Identify which cell holds the provided text, then report its [x, y] central coordinate. 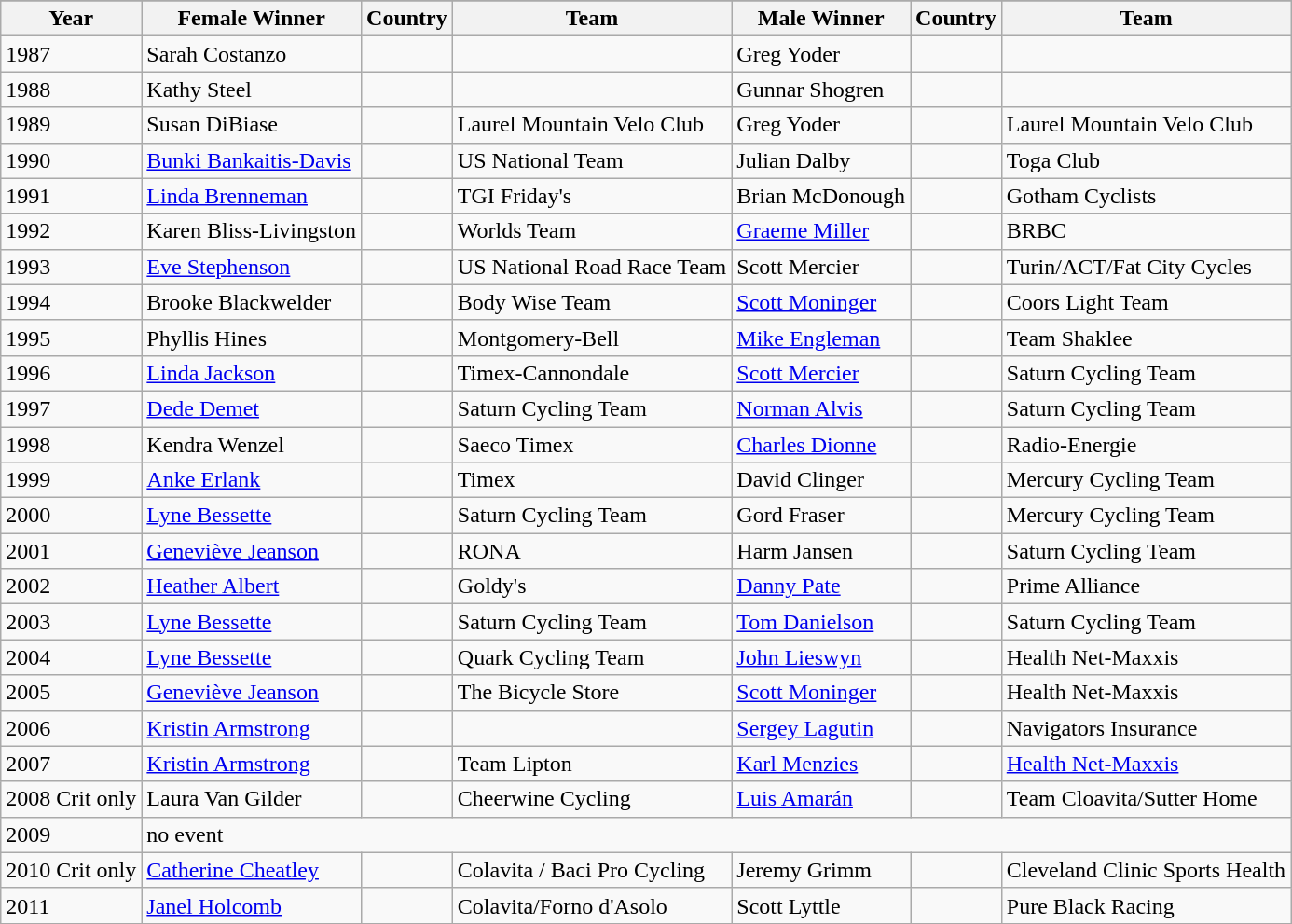
Brian McDonough [821, 196]
2010 Crit only [71, 870]
Colavita/Forno d'Asolo [592, 905]
Harm Jansen [821, 551]
Montgomery-Bell [592, 338]
no event [716, 834]
US National Team [592, 160]
Scott Lyttle [821, 905]
Toga Club [1146, 160]
1994 [71, 302]
2011 [71, 905]
1987 [71, 54]
Linda Jackson [252, 373]
Graeme Miller [821, 231]
1990 [71, 160]
Karl Menzies [821, 764]
1999 [71, 480]
Team Shaklee [1146, 338]
Catherine Cheatley [252, 870]
Navigators Insurance [1146, 728]
Gotham Cyclists [1146, 196]
Quark Cycling Team [592, 657]
RONA [592, 551]
Radio-Energie [1146, 445]
2007 [71, 764]
1995 [71, 338]
Team Lipton [592, 764]
Kendra Wenzel [252, 445]
Susan DiBiase [252, 125]
Prime Alliance [1146, 586]
Female Winner [252, 19]
David Clinger [821, 480]
1992 [71, 231]
US National Road Race Team [592, 267]
Timex-Cannondale [592, 373]
Colavita / Baci Pro Cycling [592, 870]
Year [71, 19]
Brooke Blackwelder [252, 302]
The Bicycle Store [592, 693]
Danny Pate [821, 586]
2001 [71, 551]
2004 [71, 657]
Gord Fraser [821, 516]
Janel Holcomb [252, 905]
Eve Stephenson [252, 267]
Linda Brenneman [252, 196]
Tom Danielson [821, 622]
2003 [71, 622]
Norman Alvis [821, 408]
BRBC [1146, 231]
Jeremy Grimm [821, 870]
Timex [592, 480]
Coors Light Team [1146, 302]
2008 Crit only [71, 799]
2009 [71, 834]
Bunki Bankaitis-Davis [252, 160]
Team Cloavita/Sutter Home [1146, 799]
Julian Dalby [821, 160]
John Lieswyn [821, 657]
1993 [71, 267]
Dede Demet [252, 408]
Gunnar Shogren [821, 90]
2006 [71, 728]
1991 [71, 196]
Kathy Steel [252, 90]
Saeco Timex [592, 445]
Anke Erlank [252, 480]
1989 [71, 125]
Body Wise Team [592, 302]
1988 [71, 90]
Charles Dionne [821, 445]
Sarah Costanzo [252, 54]
1996 [71, 373]
Karen Bliss-Livingston [252, 231]
Cheerwine Cycling [592, 799]
Luis Amarán [821, 799]
Cleveland Clinic Sports Health [1146, 870]
Goldy's [592, 586]
Worlds Team [592, 231]
Male Winner [821, 19]
Mike Engleman [821, 338]
1998 [71, 445]
1997 [71, 408]
Pure Black Racing [1146, 905]
2005 [71, 693]
TGI Friday's [592, 196]
Laura Van Gilder [252, 799]
Heather Albert [252, 586]
2002 [71, 586]
2000 [71, 516]
Phyllis Hines [252, 338]
Turin/ACT/Fat City Cycles [1146, 267]
Sergey Lagutin [821, 728]
